Pinpoint the cell where the given text exists, returning its (X, Y) midpoint coordinate. 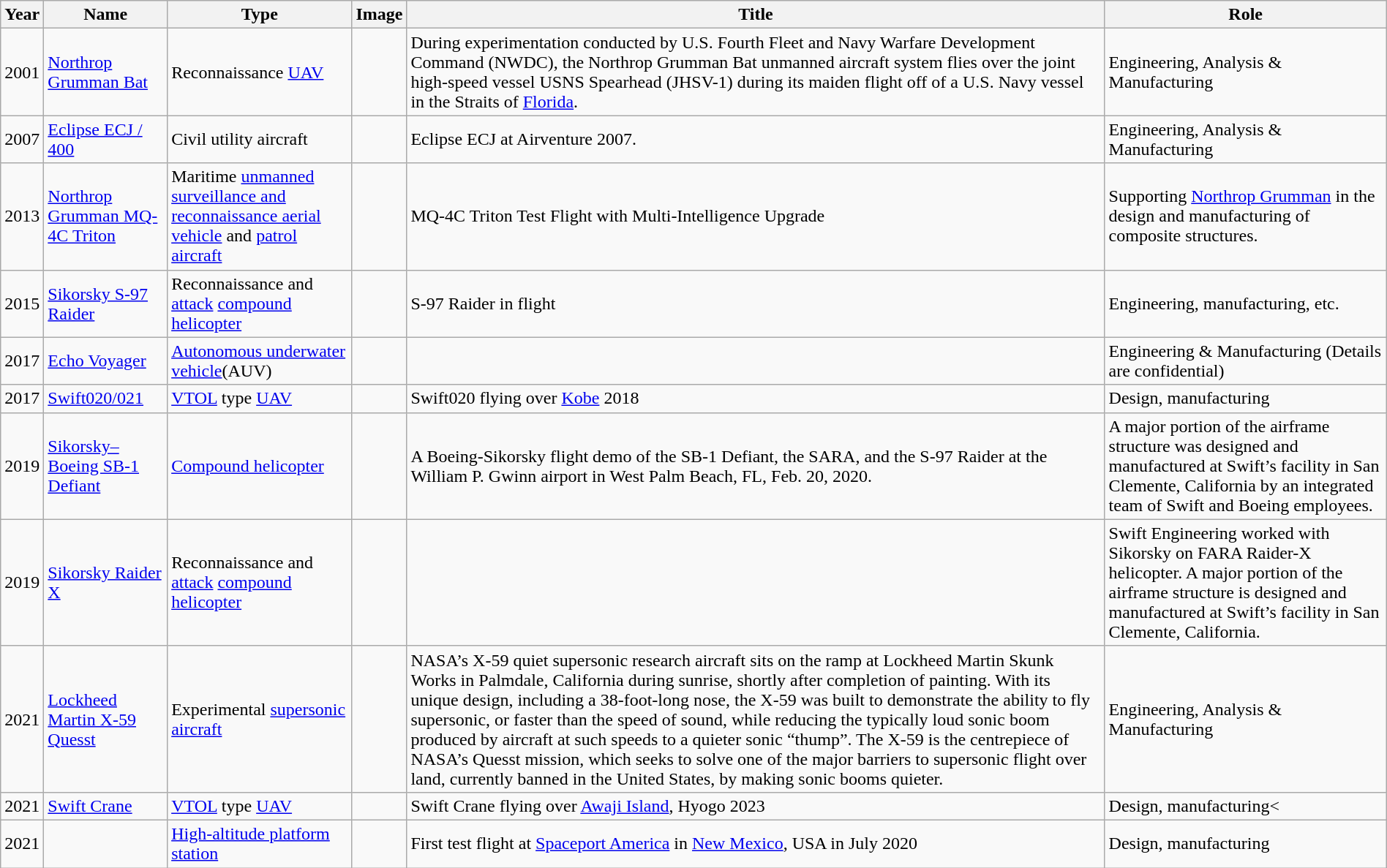
2015 (22, 303)
Northrop Grumman Bat (105, 72)
Experimental supersonic aircraft (260, 719)
First test flight at Spaceport America in New Mexico, USA in July 2020 (756, 844)
High-altitude platform station (260, 844)
Reconnaissance UAV (260, 72)
Role (1245, 15)
Eclipse ECJ at Airventure 2007. (756, 139)
Engineering, manufacturing, etc. (1245, 303)
S-97 Raider in flight (756, 303)
Swift Crane (105, 806)
Image (379, 15)
Echo Voyager (105, 361)
Type (260, 15)
Title (756, 15)
Swift020 flying over Kobe 2018 (756, 399)
Compound helicopter (260, 466)
Sikorsky S-97 Raider (105, 303)
Swift020/021 (105, 399)
Swift Crane flying over Awaji Island, Hyogo 2023 (756, 806)
2001 (22, 72)
Northrop Grumman MQ-4C Triton (105, 216)
Engineering & Manufacturing (Details are confidential) (1245, 361)
Sikorsky Raider X (105, 582)
MQ-4C Triton Test Flight with Multi-Intelligence Upgrade (756, 216)
Maritime unmanned surveillance and reconnaissance aerial vehicle and patrol aircraft (260, 216)
2013 (22, 216)
Name (105, 15)
2007 (22, 139)
Design, manufacturing< (1245, 806)
Sikorsky–Boeing SB-1 Defiant (105, 466)
Civil utility aircraft (260, 139)
Autonomous underwater vehicle(AUV) (260, 361)
Lockheed Martin X-59 Quesst (105, 719)
Eclipse ECJ / 400 (105, 139)
Supporting Northrop Grumman in the design and manufacturing of composite structures. (1245, 216)
Year (22, 15)
